Identify which cell holds the provided text, then report its (x, y) central coordinate. 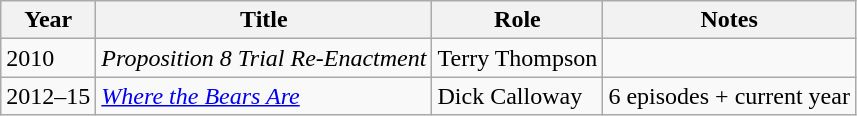
2010 (48, 58)
Year (48, 20)
Title (264, 20)
2012–15 (48, 96)
Terry Thompson (518, 58)
Dick Calloway (518, 96)
6 episodes + current year (730, 96)
Notes (730, 20)
Role (518, 20)
Proposition 8 Trial Re-Enactment (264, 58)
Where the Bears Are (264, 96)
